Return (X, Y) of the center of cell containing provided text 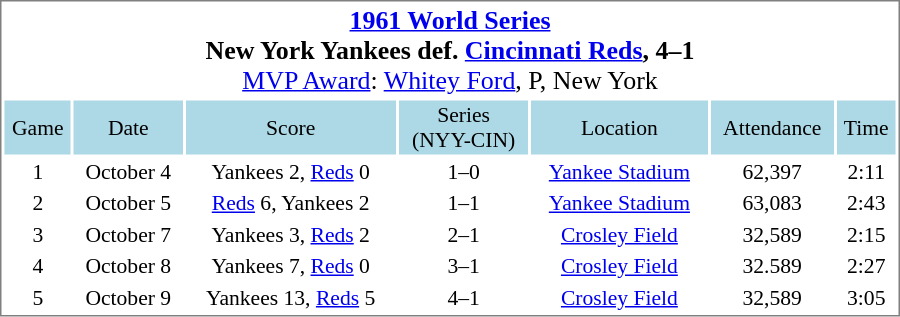
4 (38, 266)
Yankees 3, Reds 2 (290, 234)
October 7 (128, 234)
2:15 (866, 234)
3:05 (866, 298)
Attendance (772, 127)
October 4 (128, 172)
32.589 (772, 266)
Location (619, 127)
3 (38, 234)
2–1 (464, 234)
Yankees 2, Reds 0 (290, 172)
Series(NYY-CIN) (464, 127)
Reds 6, Yankees 2 (290, 203)
2 (38, 203)
2:27 (866, 266)
October 5 (128, 203)
October 8 (128, 266)
62,397 (772, 172)
1 (38, 172)
4–1 (464, 298)
3–1 (464, 266)
October 9 (128, 298)
Score (290, 127)
1–1 (464, 203)
1–0 (464, 172)
5 (38, 298)
2:11 (866, 172)
Yankees 7, Reds 0 (290, 266)
2:43 (866, 203)
Game (38, 127)
63,083 (772, 203)
Time (866, 127)
1961 World SeriesNew York Yankees def. Cincinnati Reds, 4–1MVP Award: Whitey Ford, P, New York (450, 50)
Yankees 13, Reds 5 (290, 298)
Date (128, 127)
